For the text-containing cell, return its midpoint in [x, y] coordinate format. 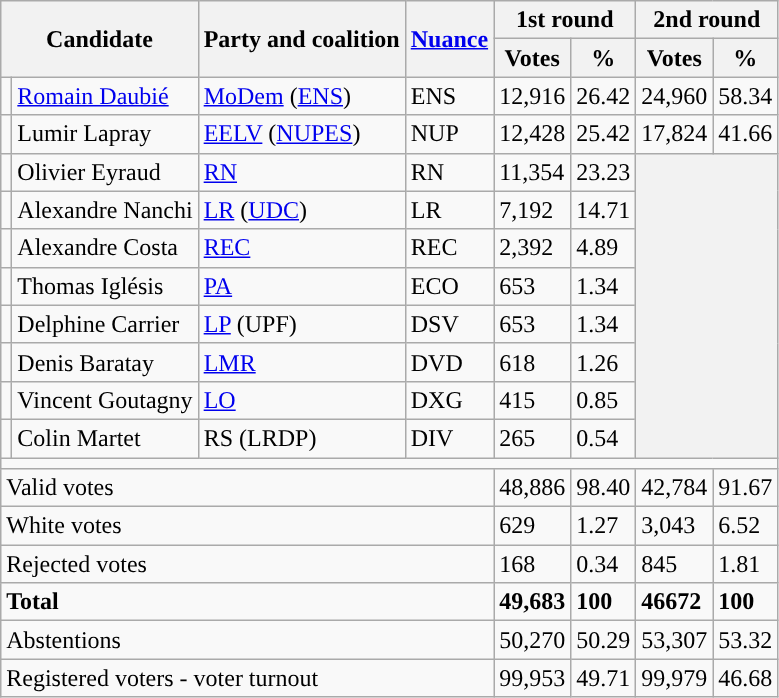
46.68 [746, 678]
11,354 [532, 172]
91.67 [746, 488]
Valid votes [248, 488]
LP (UPF) [302, 324]
ENS [449, 96]
1st round [565, 20]
1.81 [746, 564]
53,307 [674, 640]
23.23 [604, 172]
Nuance [449, 39]
845 [674, 564]
Candidate [100, 39]
98.40 [604, 488]
LR (UDC) [302, 210]
0.54 [604, 438]
50,270 [532, 640]
Colin Martet [105, 438]
LR [449, 210]
DXG [449, 400]
24,960 [674, 96]
ECO [449, 286]
49.71 [604, 678]
12,916 [532, 96]
1.26 [604, 362]
Lumir Lapray [105, 134]
Alexandre Costa [105, 248]
2nd round [707, 20]
DVD [449, 362]
50.29 [604, 640]
49,683 [532, 602]
White votes [248, 526]
46672 [674, 602]
DSV [449, 324]
58.34 [746, 96]
4.89 [604, 248]
Rejected votes [248, 564]
Thomas Iglésis [105, 286]
Total [248, 602]
Romain Daubié [105, 96]
53.32 [746, 640]
MoDem (ENS) [302, 96]
48,886 [532, 488]
168 [532, 564]
1.27 [604, 526]
DIV [449, 438]
0.85 [604, 400]
Party and coalition [302, 39]
265 [532, 438]
14.71 [604, 210]
3,043 [674, 526]
12,428 [532, 134]
Registered voters - voter turnout [248, 678]
415 [532, 400]
Vincent Goutagny [105, 400]
17,824 [674, 134]
0.34 [604, 564]
LO [302, 400]
LMR [302, 362]
Olivier Eyraud [105, 172]
41.66 [746, 134]
26.42 [604, 96]
629 [532, 526]
Abstentions [248, 640]
99,979 [674, 678]
42,784 [674, 488]
7,192 [532, 210]
EELV (NUPES) [302, 134]
Denis Baratay [105, 362]
2,392 [532, 248]
6.52 [746, 526]
Delphine Carrier [105, 324]
99,953 [532, 678]
618 [532, 362]
NUP [449, 134]
25.42 [604, 134]
PA [302, 286]
Alexandre Nanchi [105, 210]
RS (LRDP) [302, 438]
